Detect which cell encompasses the target text, then output its (X, Y) center coordinate. 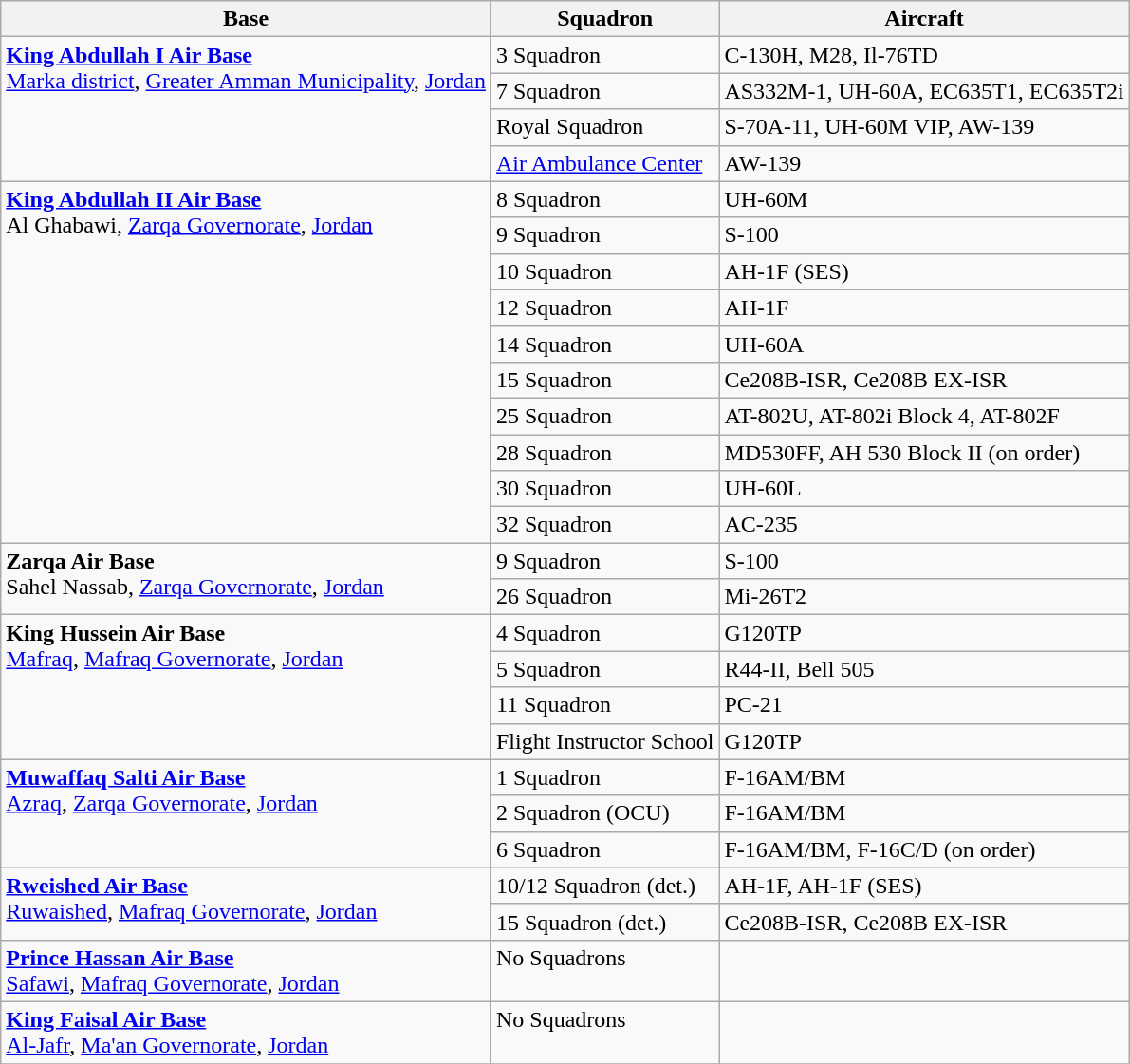
10 Squadron (604, 271)
10/12 Squadron (det.) (604, 886)
S-70A-11, UH-60M VIP, AW-139 (924, 127)
8 Squadron (604, 199)
Mi-26T2 (924, 597)
2 Squadron (OCU) (604, 813)
F-16AM/BM, F-16C/D (on order) (924, 849)
UH-60L (924, 489)
11 Squadron (604, 705)
C-130H, M28, Il-76TD (924, 55)
UH-60M (924, 199)
Zarqa Air BaseSahel Nassab, Zarqa Governorate, Jordan (247, 579)
Aircraft (924, 19)
PC-21 (924, 705)
Base (247, 19)
4 Squadron (604, 633)
Royal Squadron (604, 127)
AW-139 (924, 163)
AH-1F, AH-1F (SES) (924, 886)
Flight Instructor School (604, 741)
AC-235 (924, 525)
King Hussein Air BaseMafraq, Mafraq Governorate, Jordan (247, 687)
King Abdullah I Air BaseMarka district, Greater Amman Municipality, Jordan (247, 109)
R44-II, Bell 505 (924, 669)
King Faisal Air BaseAl-Jafr, Ma'an Governorate, Jordan (247, 1033)
Air Ambulance Center (604, 163)
32 Squadron (604, 525)
28 Squadron (604, 453)
AS332M-1, UH-60A, EC635T1, EC635T2i (924, 91)
3 Squadron (604, 55)
26 Squadron (604, 597)
AH-1F (924, 308)
5 Squadron (604, 669)
Prince Hassan Air BaseSafawi, Mafraq Governorate, Jordan (247, 970)
MD530FF, AH 530 Block II (on order) (924, 453)
AT-802U, AT-802i Block 4, AT-802F (924, 416)
25 Squadron (604, 416)
Muwaffaq Salti Air BaseAzraq, Zarqa Governorate, Jordan (247, 813)
UH-60A (924, 344)
30 Squadron (604, 489)
Squadron (604, 19)
King Abdullah II Air BaseAl Ghabawi, Zarqa Governorate, Jordan (247, 363)
6 Squadron (604, 849)
7 Squadron (604, 91)
Rweished Air BaseRuwaished, Mafraq Governorate, Jordan (247, 904)
12 Squadron (604, 308)
14 Squadron (604, 344)
15 Squadron (604, 380)
AH-1F (SES) (924, 271)
1 Squadron (604, 777)
15 Squadron (det.) (604, 922)
